Output the (x, y) coordinate of the center of the cell containing the given text.  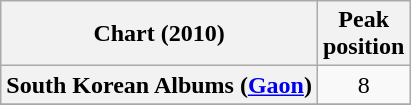
Peakposition (363, 34)
8 (363, 85)
South Korean Albums (Gaon) (160, 85)
Chart (2010) (160, 34)
